Scan for the cell matching the given text and deliver its [X, Y] coordinate at center. 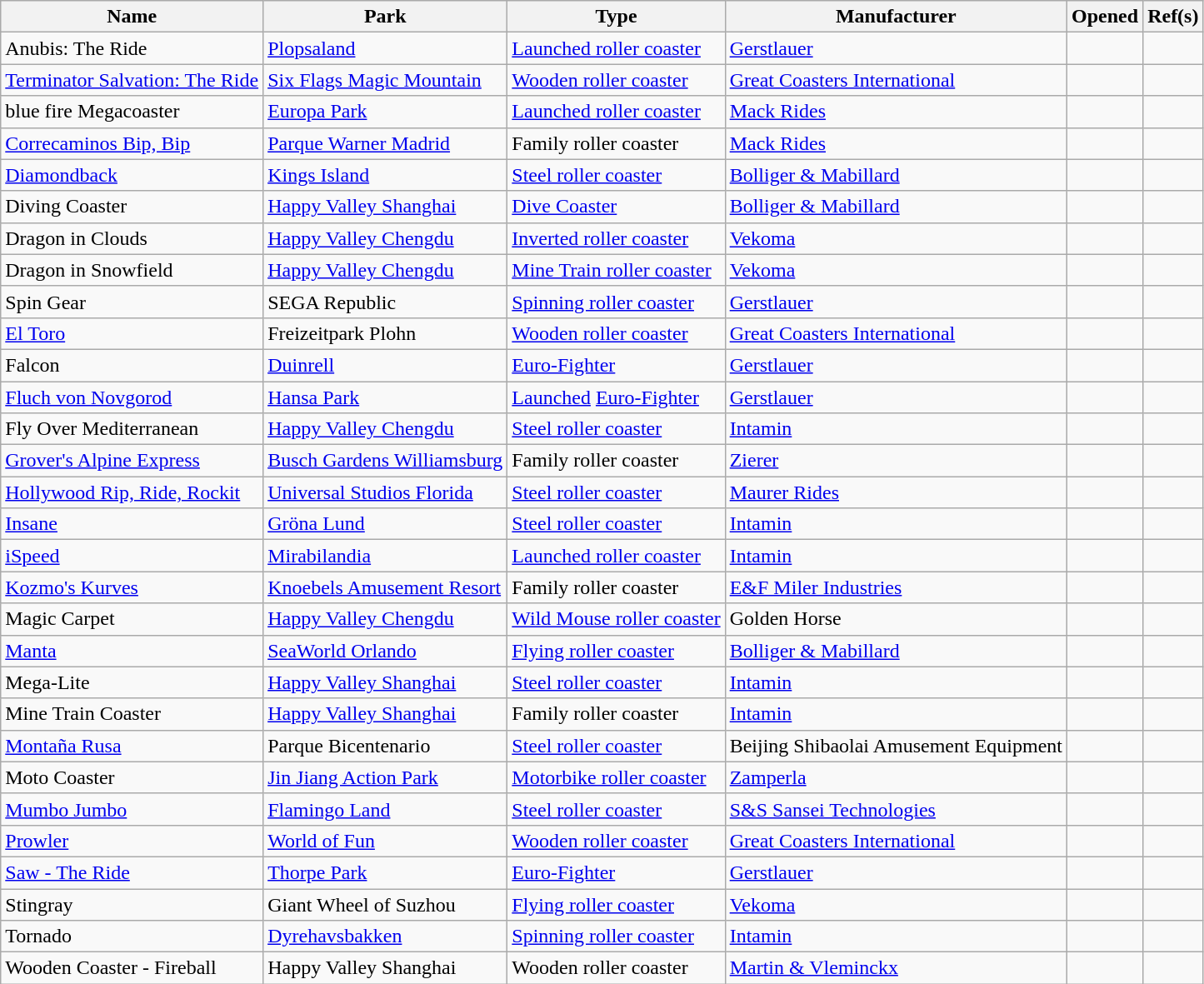
Falcon [132, 365]
Giant Wheel of Suzhou [385, 904]
Knoebels Amusement Resort [385, 587]
Mine Train Coaster [132, 714]
Saw - The Ride [132, 872]
Opened [1105, 17]
Wild Mouse roller coaster [617, 619]
Kings Island [385, 175]
Parque Warner Madrid [385, 143]
Beijing Shibaolai Amusement Equipment [896, 746]
Hansa Park [385, 397]
Hollywood Rip, Ride, Rockit [132, 492]
Fluch von Novgorod [132, 397]
Parque Bicentenario [385, 746]
Zierer [896, 461]
Dragon in Clouds [132, 238]
Six Flags Magic Mountain [385, 80]
Zamperla [896, 777]
Terminator Salvation: The Ride [132, 80]
Maurer Rides [896, 492]
Gröna Lund [385, 524]
World of Fun [385, 841]
Duinrell [385, 365]
Freizeitpark Plohn [385, 333]
E&F Miler Industries [896, 587]
Busch Gardens Williamsburg [385, 461]
Dive Coaster [617, 207]
Dyrehavsbakken [385, 937]
S&S Sansei Technologies [896, 809]
Ref(s) [1173, 17]
Stingray [132, 904]
Golden Horse [896, 619]
SeaWorld Orlando [385, 651]
Launched Euro-Fighter [617, 397]
Manta [132, 651]
Manufacturer [896, 17]
Montaña Rusa [132, 746]
Mumbo Jumbo [132, 809]
Universal Studios Florida [385, 492]
Inverted roller coaster [617, 238]
Europa Park [385, 112]
Dragon in Snowfield [132, 270]
Magic Carpet [132, 619]
Park [385, 17]
Wooden Coaster - Fireball [132, 968]
Mine Train roller coaster [617, 270]
Insane [132, 524]
Spin Gear [132, 302]
Kozmo's Kurves [132, 587]
Motorbike roller coaster [617, 777]
Plopsaland [385, 48]
blue fire Megacoaster [132, 112]
Correcaminos Bip, Bip [132, 143]
Martin & Vleminckx [896, 968]
El Toro [132, 333]
Diving Coaster [132, 207]
Prowler [132, 841]
Moto Coaster [132, 777]
Mirabilandia [385, 556]
Anubis: The Ride [132, 48]
Mega-Lite [132, 682]
Name [132, 17]
Fly Over Mediterranean [132, 429]
Grover's Alpine Express [132, 461]
SEGA Republic [385, 302]
Diamondback [132, 175]
Jin Jiang Action Park [385, 777]
Flamingo Land [385, 809]
Type [617, 17]
Tornado [132, 937]
Thorpe Park [385, 872]
iSpeed [132, 556]
